From the cell containing the given text, extract its center point as (x, y) coordinate. 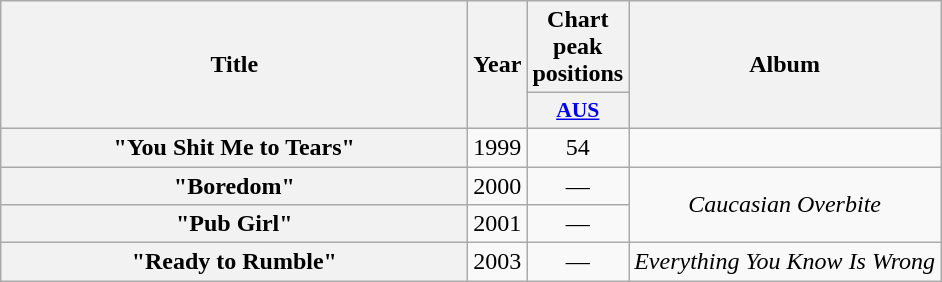
"You Shit Me to Tears" (234, 147)
Chart peak positions (578, 47)
2000 (498, 185)
2003 (498, 262)
2001 (498, 224)
Year (498, 65)
"Pub Girl" (234, 224)
Everything You Know Is Wrong (785, 262)
1999 (498, 147)
"Boredom" (234, 185)
Album (785, 65)
Title (234, 65)
AUS (578, 111)
54 (578, 147)
"Ready to Rumble" (234, 262)
Caucasian Overbite (785, 204)
